Output the [x, y] coordinate of the center of the cell containing the given text.  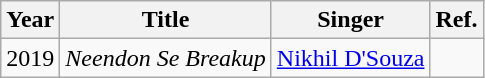
Singer [350, 20]
Neendon Se Breakup [166, 58]
2019 [30, 58]
Nikhil D'Souza [350, 58]
Ref. [456, 20]
Title [166, 20]
Year [30, 20]
